Determine the [x, y] coordinate at the center of the cell enclosing the given text.  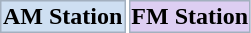
FM Station [190, 16]
AM Station [62, 16]
